Detect which cell encompasses the target text, then output its [x, y] center coordinate. 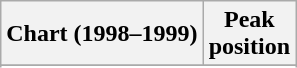
Peakposition [249, 34]
Chart (1998–1999) [102, 34]
